Scan for the cell matching the given text and deliver its (X, Y) coordinate at center. 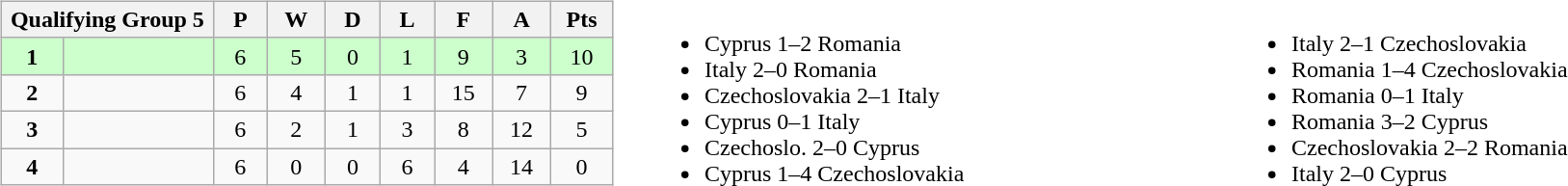
W (296, 19)
P (241, 19)
14 (521, 167)
12 (521, 129)
L (407, 19)
8 (464, 129)
A (521, 19)
15 (464, 93)
Pts (581, 19)
Qualifying Group 5 (107, 19)
D (353, 19)
10 (581, 56)
7 (521, 93)
F (464, 19)
